Scan for the cell matching the given text and deliver its (X, Y) coordinate at center. 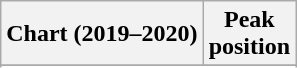
Peakposition (249, 34)
Chart (2019–2020) (102, 34)
